Scan for the cell matching the given text and deliver its [X, Y] coordinate at center. 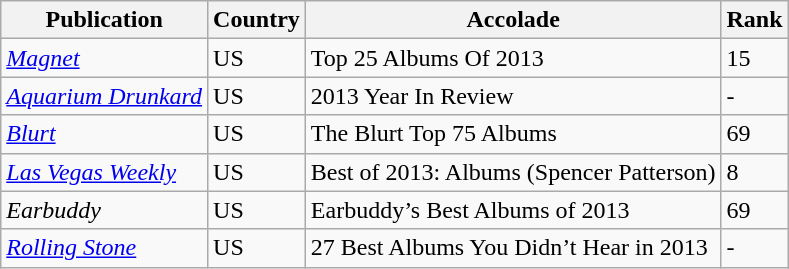
Las Vegas Weekly [104, 172]
15 [754, 58]
27 Best Albums You Didn’t Hear in 2013 [513, 248]
Rank [754, 20]
8 [754, 172]
Top 25 Albums Of 2013 [513, 58]
Best of 2013: Albums (Spencer Patterson) [513, 172]
Blurt [104, 134]
Magnet [104, 58]
Earbuddy’s Best Albums of 2013 [513, 210]
2013 Year In Review [513, 96]
Accolade [513, 20]
Publication [104, 20]
The Blurt Top 75 Albums [513, 134]
Country [257, 20]
Rolling Stone [104, 248]
Earbuddy [104, 210]
Aquarium Drunkard [104, 96]
